Determine the (x, y) coordinate at the center of the cell enclosing the given text.  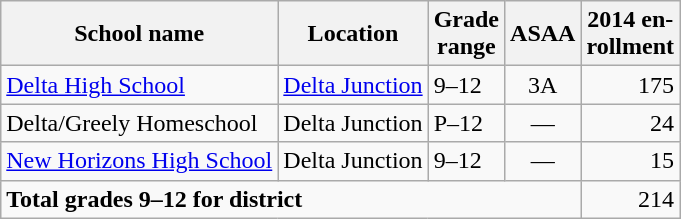
3A (543, 85)
P–12 (466, 123)
Location (353, 34)
Delta/Greely Homeschool (140, 123)
ASAA (543, 34)
2014 en-rollment (630, 34)
214 (630, 199)
175 (630, 85)
24 (630, 123)
School name (140, 34)
Graderange (466, 34)
15 (630, 161)
New Horizons High School (140, 161)
Delta High School (140, 85)
Total grades 9–12 for district (291, 199)
